Scan for the cell matching the given text and deliver its [x, y] coordinate at center. 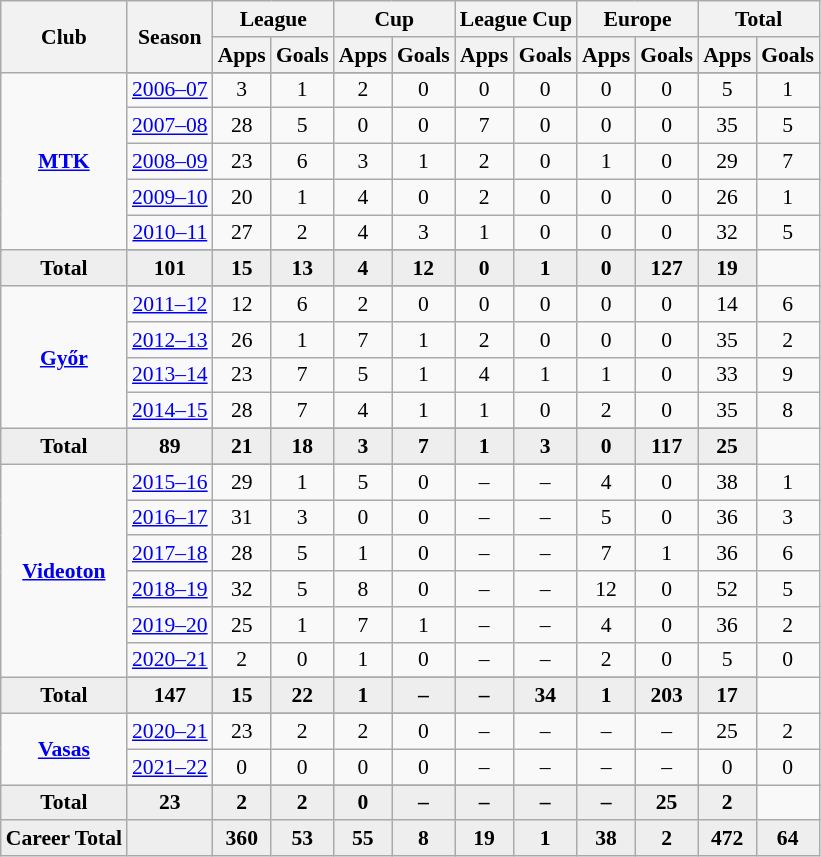
2011–12 [170, 304]
Győr [64, 357]
21 [242, 447]
33 [727, 375]
Cup [394, 19]
2009–10 [170, 197]
Career Total [64, 839]
34 [545, 696]
31 [242, 518]
2016–17 [170, 518]
Season [170, 36]
2015–16 [170, 482]
2017–18 [170, 554]
2013–14 [170, 375]
13 [302, 269]
472 [727, 839]
101 [170, 269]
9 [788, 375]
2018–19 [170, 589]
Vasas [64, 750]
52 [727, 589]
2021–22 [170, 767]
Club [64, 36]
55 [363, 839]
89 [170, 447]
2019–20 [170, 625]
18 [302, 447]
27 [242, 233]
2010–11 [170, 233]
2006–07 [170, 90]
2007–08 [170, 126]
64 [788, 839]
2014–15 [170, 411]
360 [242, 839]
2008–09 [170, 162]
22 [302, 696]
147 [170, 696]
53 [302, 839]
17 [727, 696]
14 [727, 304]
2012–13 [170, 340]
Europe [638, 19]
MTK [64, 161]
Videoton [64, 571]
127 [666, 269]
117 [666, 447]
League [274, 19]
203 [666, 696]
League Cup [516, 19]
20 [242, 197]
